Scan for the cell matching the given text and deliver its (x, y) coordinate at center. 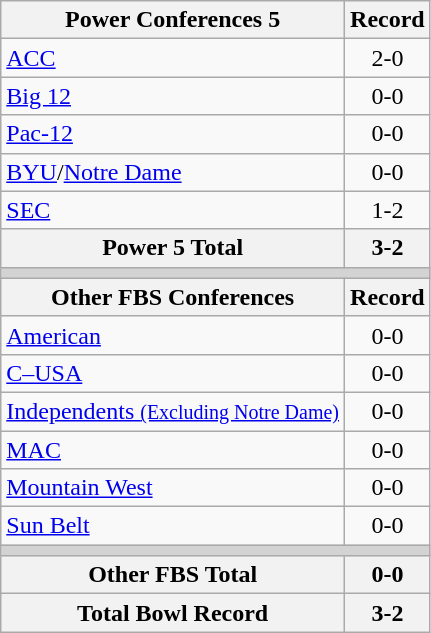
Sun Belt (173, 526)
Independents (Excluding Notre Dame) (173, 411)
MAC (173, 449)
SEC (173, 210)
Other FBS Conferences (173, 297)
Total Bowl Record (173, 613)
Pac-12 (173, 134)
Power 5 Total (173, 248)
Big 12 (173, 96)
Mountain West (173, 488)
BYU/Notre Dame (173, 172)
American (173, 335)
ACC (173, 58)
C–USA (173, 373)
Power Conferences 5 (173, 20)
2-0 (388, 58)
1-2 (388, 210)
Other FBS Total (173, 575)
